Pinpoint the cell where the given text exists, returning its (x, y) midpoint coordinate. 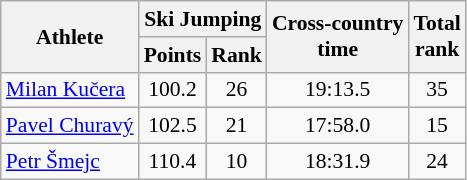
Points (173, 55)
17:58.0 (338, 126)
18:31.9 (338, 162)
Athlete (70, 36)
Ski Jumping (203, 19)
26 (236, 90)
102.5 (173, 126)
24 (436, 162)
Rank (236, 55)
19:13.5 (338, 90)
10 (236, 162)
21 (236, 126)
35 (436, 90)
15 (436, 126)
Milan Kučera (70, 90)
Petr Šmejc (70, 162)
Total rank (436, 36)
110.4 (173, 162)
Pavel Churavý (70, 126)
100.2 (173, 90)
Cross-country time (338, 36)
